Pinpoint the cell where the given text exists, returning its [x, y] midpoint coordinate. 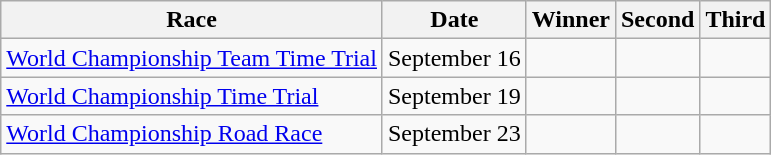
September 23 [454, 134]
September 19 [454, 96]
September 16 [454, 58]
Second [657, 20]
World Championship Road Race [192, 134]
World Championship Time Trial [192, 96]
Date [454, 20]
World Championship Team Time Trial [192, 58]
Race [192, 20]
Third [736, 20]
Winner [570, 20]
